Find where the given text appears and provide that cell's center as [X, Y] coordinate. 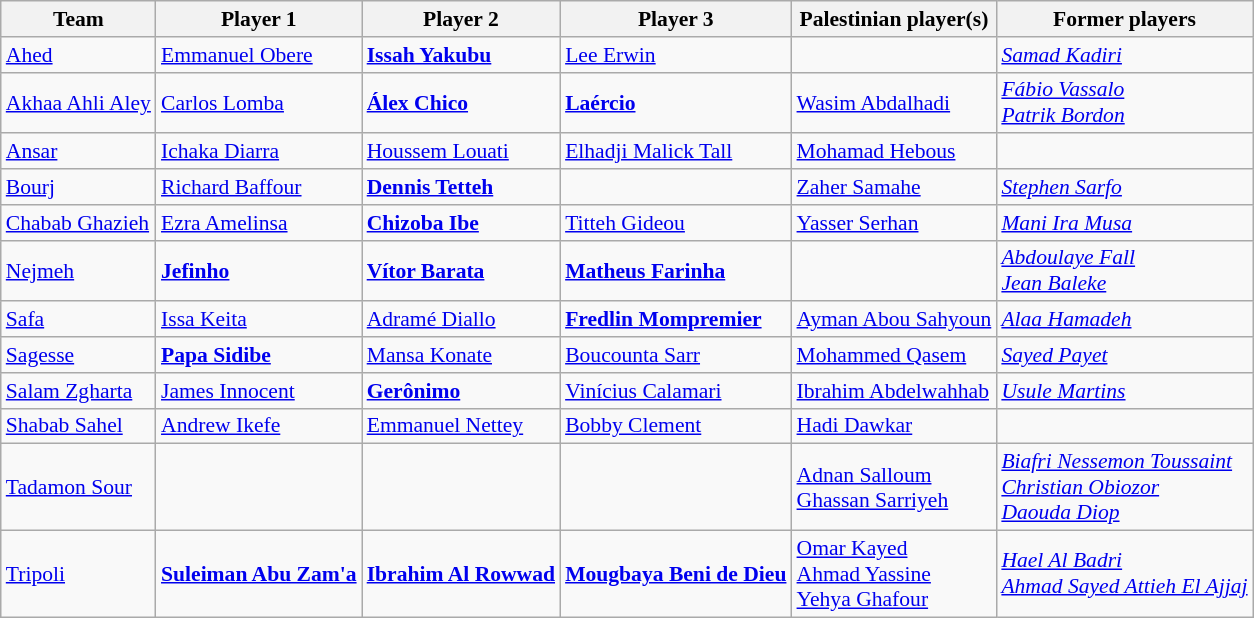
Team [78, 19]
Player 1 [259, 19]
Bobby Clement [676, 426]
Richard Baffour [259, 187]
Ansar [78, 152]
Alaa Hamadeh [1124, 320]
Ezra Amelinsa [259, 223]
Matheus Farinha [676, 270]
Carlos Lomba [259, 102]
Emmanuel Nettey [461, 426]
Ibrahim Abdelwahhab [894, 391]
Suleiman Abu Zam'a [259, 574]
Palestinian player(s) [894, 19]
Player 3 [676, 19]
Fábio Vassalo Patrik Bordon [1124, 102]
Ibrahim Al Rowwad [461, 574]
Former players [1124, 19]
Stephen Sarfo [1124, 187]
Ichaka Diarra [259, 152]
Hadi Dawkar [894, 426]
Dennis Tetteh [461, 187]
Mohammed Qasem [894, 355]
Usule Martins [1124, 391]
Omar Kayed Ahmad Yassine Yehya Ghafour [894, 574]
Bourj [78, 187]
Akhaa Ahli Aley [78, 102]
Yasser Serhan [894, 223]
James Innocent [259, 391]
Vinícius Calamari [676, 391]
Salam Zgharta [78, 391]
Issah Yakubu [461, 55]
Shabab Sahel [78, 426]
Laércio [676, 102]
Álex Chico [461, 102]
Adramé Diallo [461, 320]
Mohamad Hebous [894, 152]
Chabab Ghazieh [78, 223]
Titteh Gideou [676, 223]
Mougbaya Beni de Dieu [676, 574]
Chizoba Ibe [461, 223]
Wasim Abdalhadi [894, 102]
Biafri Nessemon Toussaint Christian Obiozor Daouda Diop [1124, 488]
Lee Erwin [676, 55]
Nejmeh [78, 270]
Ayman Abou Sahyoun [894, 320]
Player 2 [461, 19]
Ahed [78, 55]
Issa Keita [259, 320]
Papa Sidibe [259, 355]
Zaher Samahe [894, 187]
Andrew Ikefe [259, 426]
Elhadji Malick Tall [676, 152]
Hael Al Badri Ahmad Sayed Attieh El Ajjaj [1124, 574]
Mansa Konate [461, 355]
Jefinho [259, 270]
Mani Ira Musa [1124, 223]
Adnan Salloum Ghassan Sarriyeh [894, 488]
Gerônimo [461, 391]
Abdoulaye Fall Jean Baleke [1124, 270]
Emmanuel Obere [259, 55]
Tadamon Sour [78, 488]
Fredlin Mompremier [676, 320]
Safa [78, 320]
Sagesse [78, 355]
Tripoli [78, 574]
Boucounta Sarr [676, 355]
Vítor Barata [461, 270]
Sayed Payet [1124, 355]
Houssem Louati [461, 152]
Samad Kadiri [1124, 55]
